Detect which cell encompasses the target text, then output its (X, Y) center coordinate. 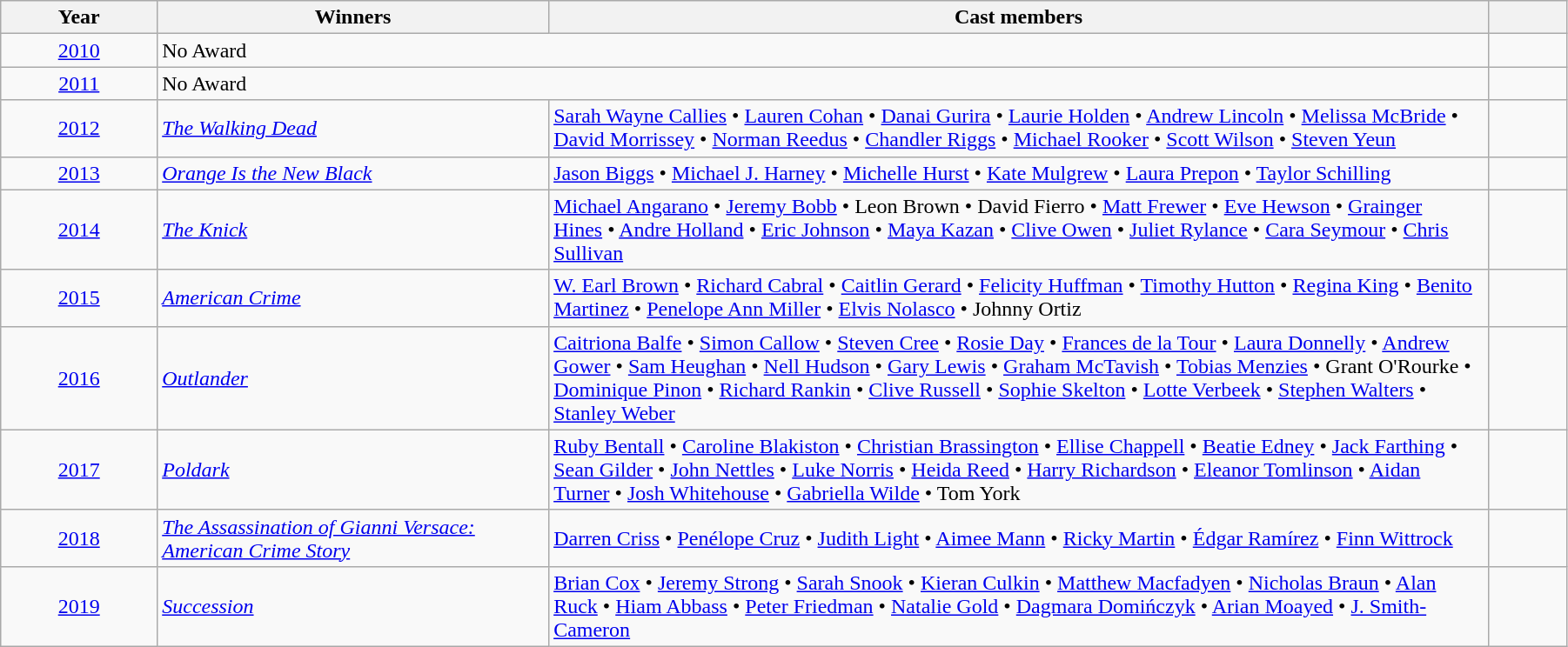
Year (79, 17)
2017 (79, 470)
Winners (353, 17)
American Crime (353, 297)
2018 (79, 537)
2013 (79, 173)
Jason Biggs • Michael J. Harney • Michelle Hurst • Kate Mulgrew • Laura Prepon • Taylor Schilling (1019, 173)
Darren Criss • Penélope Cruz • Judith Light • Aimee Mann • Ricky Martin • Édgar Ramírez • Finn Wittrock (1019, 537)
2016 (79, 377)
The Knick (353, 230)
2019 (79, 606)
2015 (79, 297)
2010 (79, 50)
Cast members (1019, 17)
2014 (79, 230)
The Assassination of Gianni Versace: American Crime Story (353, 537)
The Walking Dead (353, 129)
2011 (79, 83)
Succession (353, 606)
Outlander (353, 377)
Orange Is the New Black (353, 173)
2012 (79, 129)
Poldark (353, 470)
